Return (X, Y) of the center of cell containing provided text 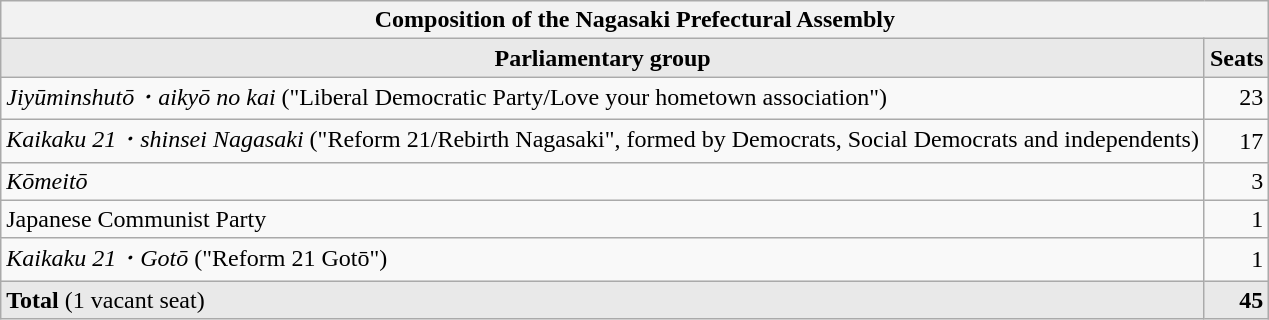
Seats (1236, 58)
Kaikaku 21・shinsei Nagasaki ("Reform 21/Rebirth Nagasaki", formed by Democrats, Social Democrats and independents) (603, 140)
17 (1236, 140)
23 (1236, 98)
Kaikaku 21・Gotō ("Reform 21 Gotō") (603, 260)
Kōmeitō (603, 181)
Total (1 vacant seat) (603, 300)
Composition of the Nagasaki Prefectural Assembly (635, 20)
45 (1236, 300)
Jiyūminshutō・aikyō no kai ("Liberal Democratic Party/Love your hometown association") (603, 98)
Parliamentary group (603, 58)
3 (1236, 181)
Japanese Communist Party (603, 219)
